Return the (X, Y) coordinate for the center point of the cell that contains the specified text.  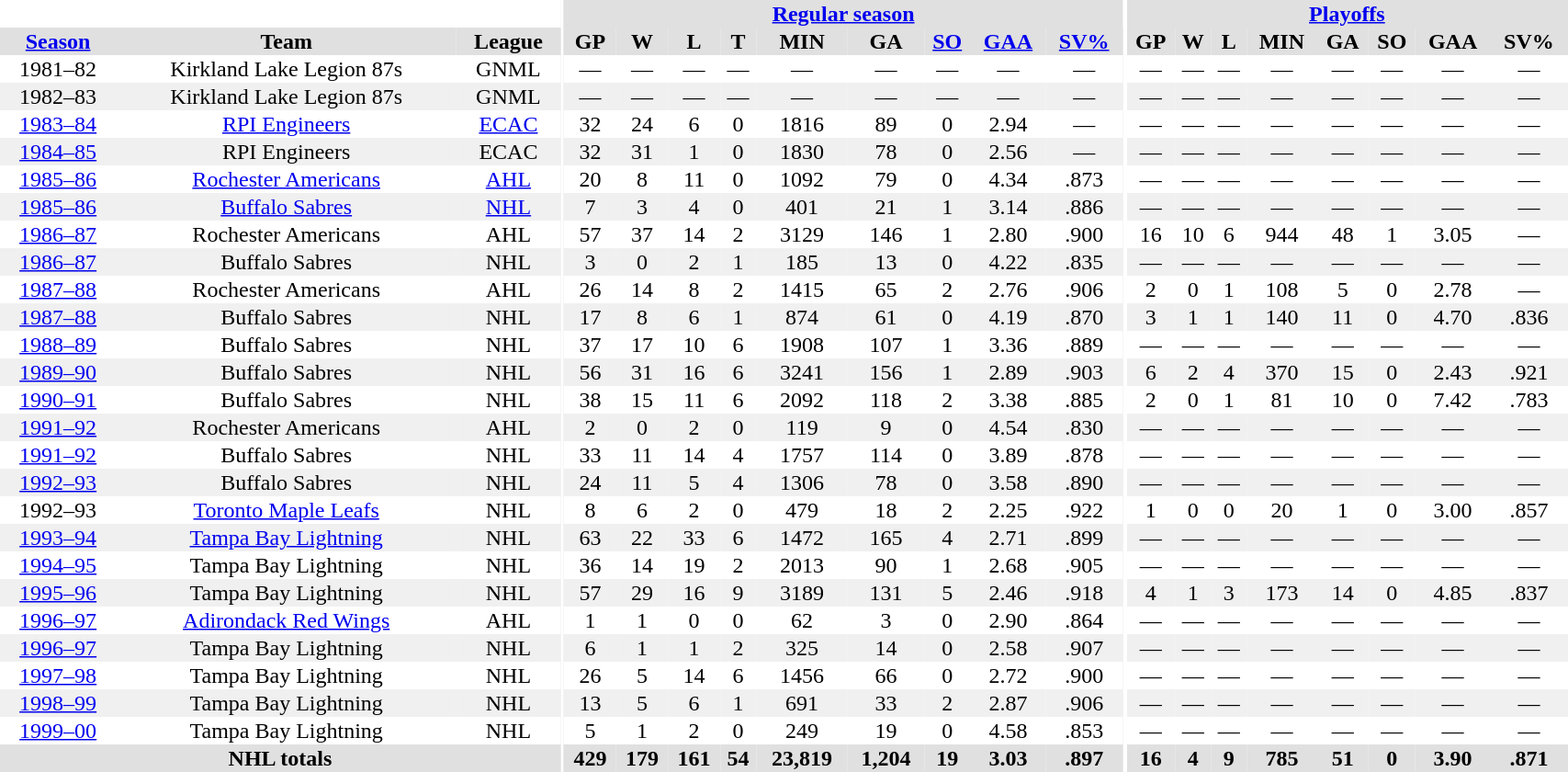
.922 (1084, 510)
2.71 (1009, 538)
4.58 (1009, 731)
29 (643, 593)
4.70 (1453, 317)
2.90 (1009, 620)
2.46 (1009, 593)
.783 (1529, 400)
18 (886, 510)
.836 (1529, 317)
3.14 (1009, 207)
2.56 (1009, 152)
249 (802, 731)
.873 (1084, 179)
3241 (802, 372)
.897 (1084, 758)
1092 (802, 179)
62 (802, 620)
.890 (1084, 482)
2.43 (1453, 372)
.885 (1084, 400)
1415 (802, 289)
2.72 (1009, 675)
156 (886, 372)
1757 (802, 455)
21 (886, 207)
Regular season (843, 14)
4.34 (1009, 179)
90 (886, 565)
140 (1281, 317)
.835 (1084, 262)
479 (802, 510)
4.22 (1009, 262)
401 (802, 207)
1456 (802, 675)
3.90 (1453, 758)
1999–00 (58, 731)
65 (886, 289)
89 (886, 124)
108 (1281, 289)
3.05 (1453, 234)
874 (802, 317)
1830 (802, 152)
325 (802, 648)
.837 (1529, 593)
1983–84 (58, 124)
Adirondack Red Wings (287, 620)
.857 (1529, 510)
1990–91 (58, 400)
131 (886, 593)
3189 (802, 593)
173 (1281, 593)
79 (886, 179)
2.94 (1009, 124)
3.36 (1009, 345)
1984–85 (58, 152)
66 (886, 675)
161 (694, 758)
2.78 (1453, 289)
165 (886, 538)
370 (1281, 372)
185 (802, 262)
.878 (1084, 455)
1994–95 (58, 565)
1981–82 (58, 69)
.830 (1084, 427)
3.89 (1009, 455)
51 (1343, 758)
.853 (1084, 731)
63 (590, 538)
1,204 (886, 758)
.899 (1084, 538)
.886 (1084, 207)
Team (287, 41)
2.58 (1009, 648)
1472 (802, 538)
.918 (1084, 593)
36 (590, 565)
48 (1343, 234)
1989–90 (58, 372)
1993–94 (58, 538)
Season (58, 41)
7 (590, 207)
4.19 (1009, 317)
22 (643, 538)
1908 (802, 345)
2092 (802, 400)
4.54 (1009, 427)
429 (590, 758)
2013 (802, 565)
.864 (1084, 620)
2.68 (1009, 565)
56 (590, 372)
7.42 (1453, 400)
38 (590, 400)
54 (739, 758)
3.38 (1009, 400)
61 (886, 317)
3.58 (1009, 482)
3129 (802, 234)
944 (1281, 234)
23,819 (802, 758)
League (509, 41)
Toronto Maple Leafs (287, 510)
3.00 (1453, 510)
2.80 (1009, 234)
1995–96 (58, 593)
.921 (1529, 372)
2.89 (1009, 372)
.903 (1084, 372)
1988–89 (58, 345)
1306 (802, 482)
81 (1281, 400)
691 (802, 703)
2.25 (1009, 510)
146 (886, 234)
114 (886, 455)
2.87 (1009, 703)
179 (643, 758)
1997–98 (58, 675)
.889 (1084, 345)
T (739, 41)
785 (1281, 758)
1816 (802, 124)
.871 (1529, 758)
.870 (1084, 317)
3.03 (1009, 758)
.907 (1084, 648)
1998–99 (58, 703)
Playoffs (1347, 14)
119 (802, 427)
1982–83 (58, 96)
2.76 (1009, 289)
.905 (1084, 565)
4.85 (1453, 593)
118 (886, 400)
107 (886, 345)
NHL totals (280, 758)
